Determine the (X, Y) coordinate at the center of the cell enclosing the given text.  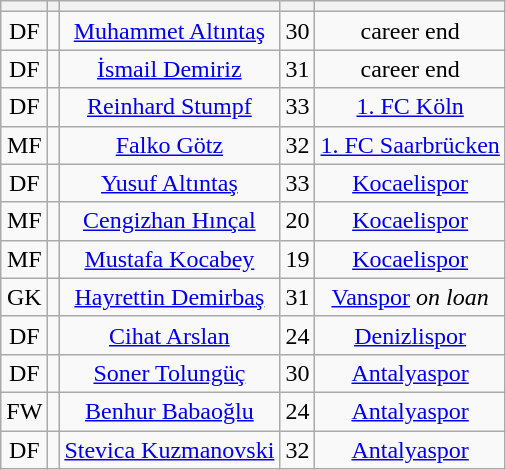
Yusuf Altıntaş (170, 183)
19 (298, 259)
Benhur Babaoğlu (170, 411)
GK (24, 297)
1. FC Saarbrücken (410, 145)
Falko Götz (170, 145)
20 (298, 221)
Cengizhan Hınçal (170, 221)
FW (24, 411)
Stevica Kuzmanovski (170, 449)
Vanspor on loan (410, 297)
Mustafa Kocabey (170, 259)
Hayrettin Demirbaş (170, 297)
Soner Tolungüç (170, 373)
Muhammet Altıntaş (170, 31)
Cihat Arslan (170, 335)
Reinhard Stumpf (170, 107)
Denizlispor (410, 335)
İsmail Demiriz (170, 69)
1. FC Köln (410, 107)
